Locate the cell with the specified text and output its [x, y] center coordinate. 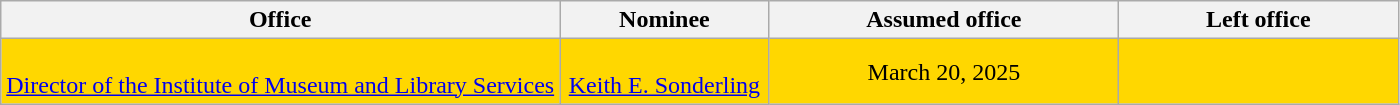
Director of the Institute of Museum and Library Services [280, 72]
Nominee [665, 20]
Left office [1258, 20]
Keith E. Sonderling [665, 72]
March 20, 2025 [944, 72]
Office [280, 20]
Assumed office [944, 20]
